Determine the (x, y) coordinate at the center of the cell enclosing the given text.  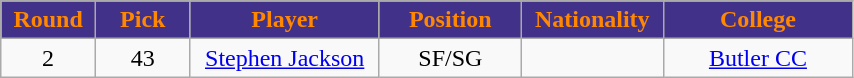
Butler CC (758, 58)
Position (450, 20)
Player (284, 20)
SF/SG (450, 58)
Round (48, 20)
Nationality (592, 20)
College (758, 20)
Pick (142, 20)
2 (48, 58)
43 (142, 58)
Stephen Jackson (284, 58)
